Search for the cell housing the specified text and yield its (X, Y) center coordinate. 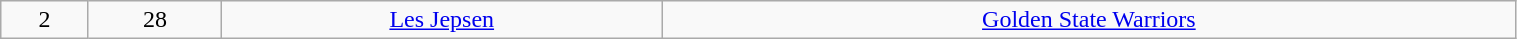
28 (154, 20)
2 (45, 20)
Les Jepsen (442, 20)
Golden State Warriors (1089, 20)
